From the cell containing the given text, extract its center point as [x, y] coordinate. 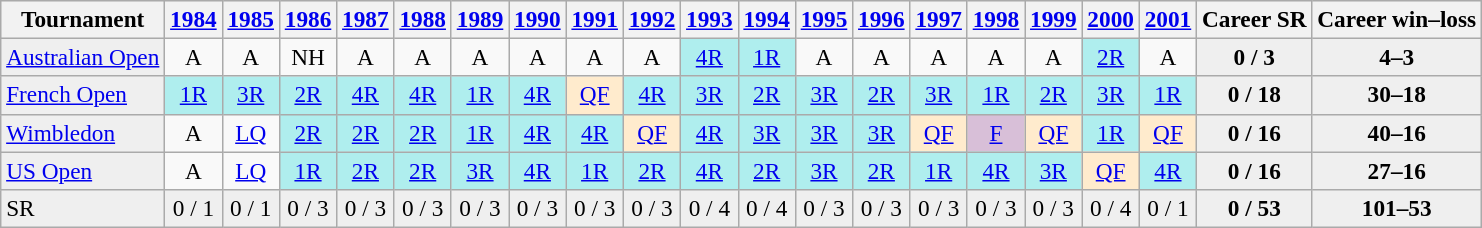
1987 [366, 19]
1992 [652, 19]
1989 [480, 19]
Career SR [1254, 19]
1984 [194, 19]
40–16 [1397, 133]
1990 [538, 19]
0 / 18 [1254, 95]
US Open [83, 170]
2000 [1110, 19]
30–18 [1397, 95]
Wimbledon [83, 133]
1994 [766, 19]
1988 [422, 19]
4–3 [1397, 57]
1996 [882, 19]
1997 [938, 19]
27–16 [1397, 170]
Career win–loss [1397, 19]
1998 [996, 19]
SR [83, 208]
Australian Open [83, 57]
1995 [824, 19]
1985 [250, 19]
1991 [594, 19]
101–53 [1397, 208]
F [996, 133]
2001 [1168, 19]
NH [308, 57]
French Open [83, 95]
Tournament [83, 19]
1999 [1054, 19]
0 / 53 [1254, 208]
1986 [308, 19]
1993 [710, 19]
